Identify which cell holds the provided text, then report its (x, y) central coordinate. 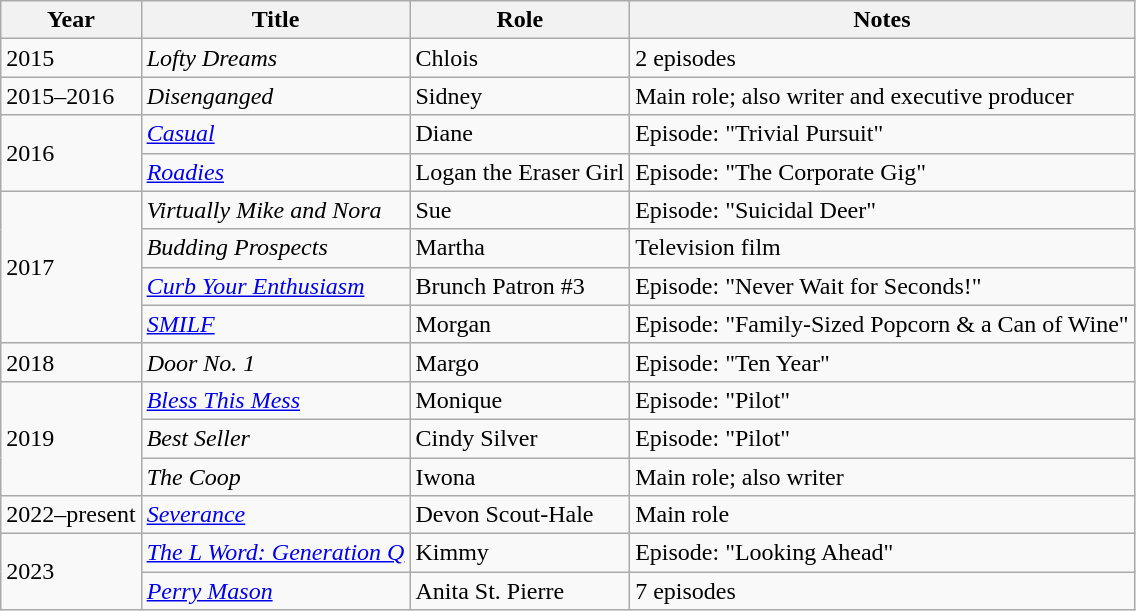
Sue (520, 210)
Episode: "Suicidal Deer" (882, 210)
7 episodes (882, 591)
2017 (71, 267)
Episode: "Looking Ahead" (882, 553)
Brunch Patron #3 (520, 286)
SMILF (276, 324)
Door No. 1 (276, 362)
Best Seller (276, 438)
Morgan (520, 324)
Kimmy (520, 553)
2023 (71, 572)
Chlois (520, 58)
Margo (520, 362)
Episode: "Family-Sized Popcorn & a Can of Wine" (882, 324)
Episode: "Trivial Pursuit" (882, 134)
Lofty Dreams (276, 58)
2019 (71, 438)
Roadies (276, 172)
Sidney (520, 96)
2 episodes (882, 58)
Main role (882, 515)
Curb Your Enthusiasm (276, 286)
2015 (71, 58)
Cindy Silver (520, 438)
Budding Prospects (276, 248)
2022–present (71, 515)
Casual (276, 134)
Episode: "Ten Year" (882, 362)
Episode: "Never Wait for Seconds!" (882, 286)
Iwona (520, 477)
Role (520, 20)
2016 (71, 153)
Severance (276, 515)
Disenganged (276, 96)
2018 (71, 362)
Logan the Eraser Girl (520, 172)
The L Word: Generation Q (276, 553)
Television film (882, 248)
Notes (882, 20)
Anita St. Pierre (520, 591)
Main role; also writer and executive producer (882, 96)
Year (71, 20)
Perry Mason (276, 591)
2015–2016 (71, 96)
Monique (520, 400)
Title (276, 20)
The Coop (276, 477)
Episode: "The Corporate Gig" (882, 172)
Martha (520, 248)
Virtually Mike and Nora (276, 210)
Bless This Mess (276, 400)
Main role; also writer (882, 477)
Diane (520, 134)
Devon Scout-Hale (520, 515)
